Provide the (X, Y) coordinate of the cell's center where the given text is located.  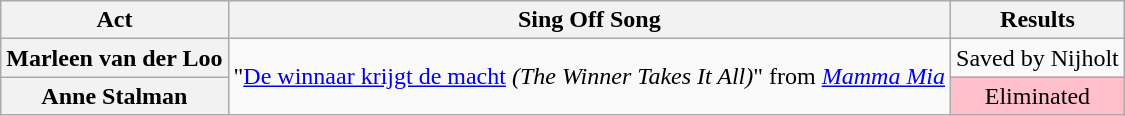
Marleen van der Loo (114, 58)
Sing Off Song (590, 20)
Results (1038, 20)
Act (114, 20)
Eliminated (1038, 96)
Saved by Nijholt (1038, 58)
"De winnaar krijgt de macht (The Winner Takes It All)" from Mamma Mia (590, 77)
Anne Stalman (114, 96)
